Locate the cell with the specified text and output its (x, y) center coordinate. 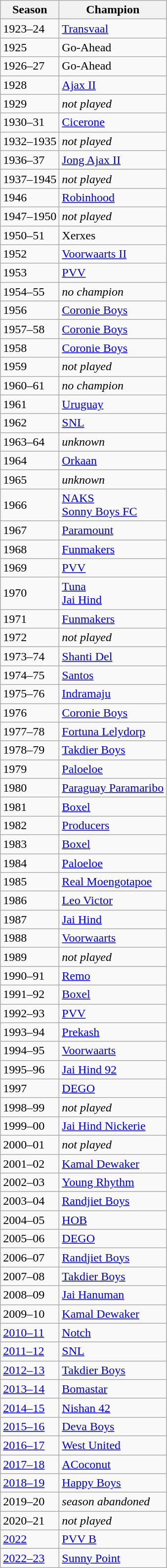
1946 (30, 197)
Jai Hind 92 (113, 1070)
Transvaal (113, 29)
1950–51 (30, 235)
Champion (113, 10)
1957–58 (30, 329)
Jai Hanuman (113, 1295)
2016–17 (30, 1445)
Uruguay (113, 404)
Deva Boys (113, 1426)
NAKS Sonny Boys FC (113, 504)
2002–03 (30, 1183)
Paraguay Paramaribo (113, 788)
1966 (30, 504)
1992–93 (30, 1013)
Jong Ajax II (113, 160)
2012–13 (30, 1370)
1923–24 (30, 29)
1999–00 (30, 1126)
1964 (30, 460)
Jai Hind (113, 919)
2022 (30, 1539)
2018–19 (30, 1483)
1963–64 (30, 442)
1981 (30, 806)
1987 (30, 919)
1969 (30, 568)
2011–12 (30, 1351)
Notch (113, 1333)
Paramount (113, 530)
Shanti Del (113, 656)
1930–31 (30, 122)
1975–76 (30, 694)
2022–23 (30, 1558)
1932–1935 (30, 141)
1986 (30, 901)
2010–11 (30, 1333)
1982 (30, 825)
1967 (30, 530)
Young Rhythm (113, 1183)
1928 (30, 85)
1947–1950 (30, 216)
Remo (113, 976)
Indramaju (113, 694)
1985 (30, 882)
Robinhood (113, 197)
1958 (30, 348)
2004–05 (30, 1220)
1983 (30, 844)
PVV B (113, 1539)
Prekash (113, 1032)
1974–75 (30, 675)
1976 (30, 713)
2009–10 (30, 1314)
2015–16 (30, 1426)
HOB (113, 1220)
1971 (30, 619)
Nishan 42 (113, 1408)
1998–99 (30, 1107)
2017–18 (30, 1464)
Season (30, 10)
2001–02 (30, 1163)
1953 (30, 273)
2014–15 (30, 1408)
1993–94 (30, 1032)
1959 (30, 367)
1970 (30, 593)
1972 (30, 638)
Cicerone (113, 122)
Ajax II (113, 85)
Jai Hind Nickerie (113, 1126)
2003–04 (30, 1201)
1973–74 (30, 656)
1925 (30, 47)
1926–27 (30, 66)
1995–96 (30, 1070)
1962 (30, 423)
1979 (30, 769)
ACoconut (113, 1464)
1929 (30, 104)
1984 (30, 863)
1961 (30, 404)
1980 (30, 788)
Xerxes (113, 235)
1994–95 (30, 1051)
1989 (30, 957)
Orkaan (113, 460)
2020–21 (30, 1521)
Happy Boys (113, 1483)
1988 (30, 938)
1956 (30, 310)
Real Moengotapoe (113, 882)
2019–20 (30, 1502)
Producers (113, 825)
Fortuna Lelydorp (113, 731)
West United (113, 1445)
Voorwaarts II (113, 254)
Leo Victor (113, 901)
2005–06 (30, 1239)
1977–78 (30, 731)
1978–79 (30, 750)
1965 (30, 479)
Tuna Jai Hind (113, 593)
Sunny Point (113, 1558)
1954–55 (30, 292)
season abandoned (113, 1502)
1990–91 (30, 976)
1960–61 (30, 385)
1968 (30, 549)
2006–07 (30, 1258)
2013–14 (30, 1389)
2007–08 (30, 1276)
1997 (30, 1088)
1991–92 (30, 994)
Santos (113, 675)
1952 (30, 254)
1937–1945 (30, 179)
2008–09 (30, 1295)
2000–01 (30, 1145)
1936–37 (30, 160)
Bomastar (113, 1389)
